Capture the cell that displays the provided text and extract its [X, Y] central coordinate. 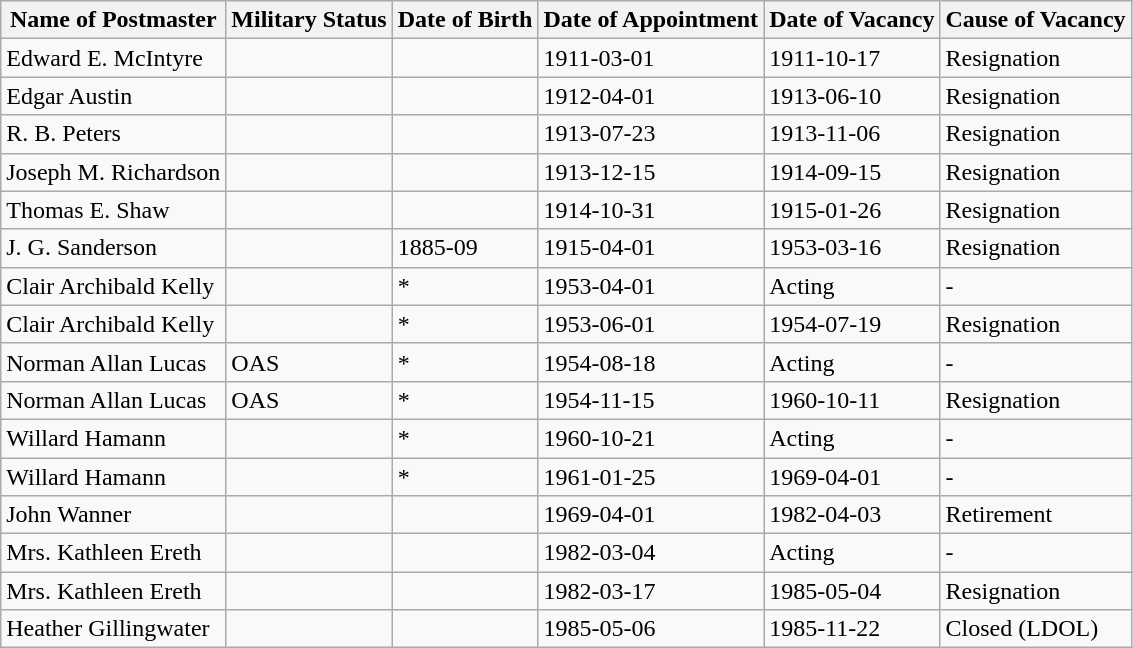
1912-04-01 [651, 96]
Thomas E. Shaw [114, 210]
1915-04-01 [651, 248]
1982-03-04 [651, 553]
1913-11-06 [852, 134]
Heather Gillingwater [114, 629]
1960-10-21 [651, 438]
1915-01-26 [852, 210]
1954-11-15 [651, 400]
1961-01-25 [651, 477]
Retirement [1036, 515]
1960-10-11 [852, 400]
1885-09 [465, 248]
Cause of Vacancy [1036, 20]
1954-07-19 [852, 324]
Edgar Austin [114, 96]
1985-05-06 [651, 629]
1953-03-16 [852, 248]
1913-07-23 [651, 134]
1953-04-01 [651, 286]
Date of Appointment [651, 20]
Name of Postmaster [114, 20]
1913-12-15 [651, 172]
1954-08-18 [651, 362]
1911-10-17 [852, 58]
Military Status [309, 20]
1911-03-01 [651, 58]
John Wanner [114, 515]
1982-03-17 [651, 591]
1914-10-31 [651, 210]
1982-04-03 [852, 515]
1985-05-04 [852, 591]
Closed (LDOL) [1036, 629]
Edward E. McIntyre [114, 58]
Date of Birth [465, 20]
1913-06-10 [852, 96]
R. B. Peters [114, 134]
J. G. Sanderson [114, 248]
1985-11-22 [852, 629]
Date of Vacancy [852, 20]
1953-06-01 [651, 324]
Joseph M. Richardson [114, 172]
1914-09-15 [852, 172]
